Output the (x, y) coordinate of the center of the cell containing the given text.  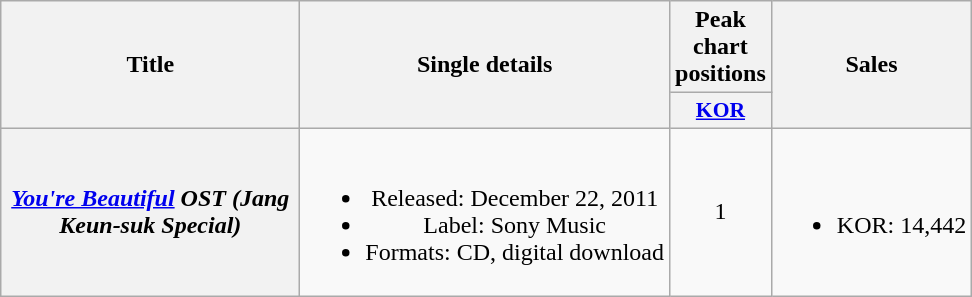
You're Beautiful OST (Jang Keun-suk Special) (150, 212)
KOR: 14,442 (871, 212)
Single details (485, 65)
Released: December 22, 2011Label: Sony MusicFormats: CD, digital download (485, 212)
Sales (871, 65)
Peak chart positions (721, 47)
KOR (721, 111)
Title (150, 65)
1 (721, 212)
